Return [x, y] of the center of cell containing provided text 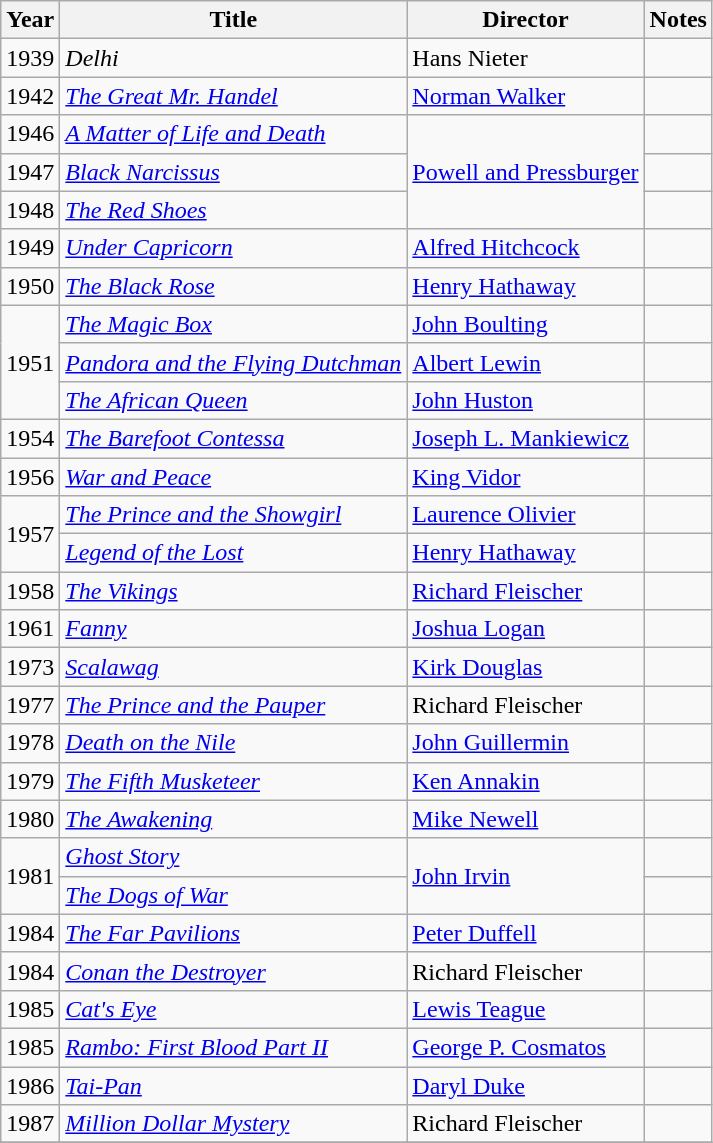
Million Dollar Mystery [234, 1124]
1957 [30, 534]
King Vidor [526, 477]
Death on the Nile [234, 743]
1987 [30, 1124]
1954 [30, 438]
1973 [30, 667]
1946 [30, 134]
The Far Pavilions [234, 933]
Title [234, 20]
Under Capricorn [234, 248]
Legend of the Lost [234, 553]
1949 [30, 248]
1981 [30, 876]
John Irvin [526, 876]
Year [30, 20]
Joseph L. Mankiewicz [526, 438]
1979 [30, 781]
The Prince and the Pauper [234, 705]
Fanny [234, 629]
Powell and Pressburger [526, 172]
Peter Duffell [526, 933]
Laurence Olivier [526, 515]
1939 [30, 58]
The Barefoot Contessa [234, 438]
1977 [30, 705]
Lewis Teague [526, 1009]
The Red Shoes [234, 210]
George P. Cosmatos [526, 1047]
Black Narcissus [234, 172]
Pandora and the Flying Dutchman [234, 362]
1942 [30, 96]
Alfred Hitchcock [526, 248]
The Prince and the Showgirl [234, 515]
The Dogs of War [234, 895]
The Fifth Musketeer [234, 781]
The Black Rose [234, 286]
1950 [30, 286]
1986 [30, 1085]
Daryl Duke [526, 1085]
1956 [30, 477]
The Awakening [234, 819]
War and Peace [234, 477]
John Huston [526, 400]
1961 [30, 629]
Norman Walker [526, 96]
Hans Nieter [526, 58]
The African Queen [234, 400]
1978 [30, 743]
The Magic Box [234, 324]
The Great Mr. Handel [234, 96]
The Vikings [234, 591]
Ken Annakin [526, 781]
Kirk Douglas [526, 667]
1980 [30, 819]
Tai-Pan [234, 1085]
Scalawag [234, 667]
Delhi [234, 58]
Rambo: First Blood Part II [234, 1047]
1948 [30, 210]
Cat's Eye [234, 1009]
Ghost Story [234, 857]
Director [526, 20]
Joshua Logan [526, 629]
1951 [30, 362]
Conan the Destroyer [234, 971]
John Boulting [526, 324]
Mike Newell [526, 819]
Notes [678, 20]
A Matter of Life and Death [234, 134]
Albert Lewin [526, 362]
1958 [30, 591]
1947 [30, 172]
John Guillermin [526, 743]
